For the text-containing cell, return its midpoint in (X, Y) coordinate format. 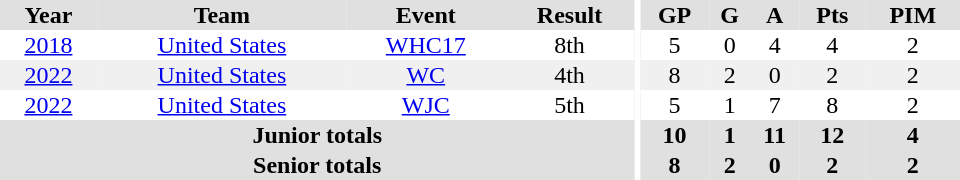
4th (570, 75)
Year (48, 15)
Result (570, 15)
A (774, 15)
11 (774, 135)
Junior totals (317, 135)
Event (426, 15)
WC (426, 75)
5th (570, 105)
G (730, 15)
WJC (426, 105)
10 (674, 135)
8th (570, 45)
2018 (48, 45)
Team (222, 15)
GP (674, 15)
12 (832, 135)
PIM (913, 15)
Senior totals (317, 165)
7 (774, 105)
Pts (832, 15)
WHC17 (426, 45)
